Return the [X, Y] coordinate for the center point of the cell that contains the specified text.  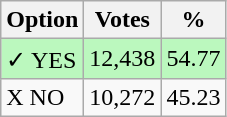
X NO [42, 97]
54.77 [194, 59]
45.23 [194, 97]
10,272 [122, 97]
Option [42, 20]
Votes [122, 20]
12,438 [122, 59]
✓ YES [42, 59]
% [194, 20]
